Identify which cell holds the provided text, then report its (x, y) central coordinate. 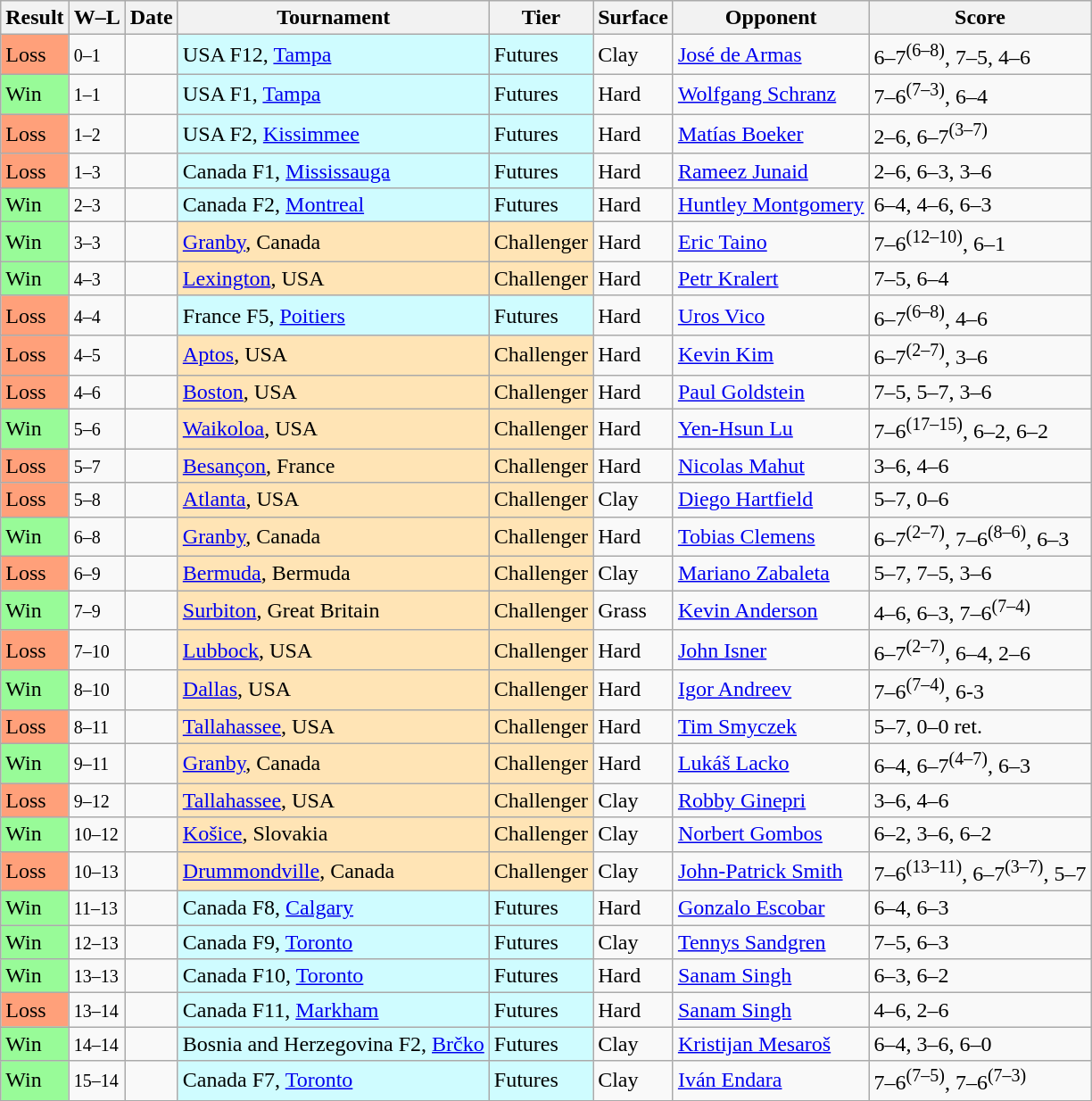
15–14 (96, 1081)
John-Patrick Smith (771, 871)
Huntley Montgomery (771, 205)
11–13 (96, 908)
Canada F1, Mississauga (334, 170)
6–7(2–7), 7–6(8–6), 6–3 (980, 537)
7–6(17–15), 6–2, 6–2 (980, 428)
Tennys Sandgren (771, 942)
Boston, USA (334, 392)
Date (152, 18)
Surface (633, 18)
14–14 (96, 1044)
Score (980, 18)
Tier (541, 18)
6–4, 4–6, 6–3 (980, 205)
7–6(13–11), 6–7(3–7), 5–7 (980, 871)
Aptos, USA (334, 355)
6–7(2–7), 3–6 (980, 355)
Lukáš Lacko (771, 764)
9–11 (96, 764)
2–3 (96, 205)
Rameez Junaid (771, 170)
7–6(7–5), 7–6(7–3) (980, 1081)
7–5, 6–3 (980, 942)
Canada F2, Montreal (334, 205)
13–13 (96, 976)
4–6 (96, 392)
Canada F11, Markham (334, 1010)
Uros Vico (771, 316)
Canada F7, Toronto (334, 1081)
9–12 (96, 800)
Dallas, USA (334, 691)
Drummondville, Canada (334, 871)
Norbert Gombos (771, 834)
7–9 (96, 610)
Lexington, USA (334, 278)
6–4, 6–7(4–7), 6–3 (980, 764)
Tim Smyczek (771, 726)
Iván Endara (771, 1081)
5–6 (96, 428)
4–4 (96, 316)
7–5, 6–4 (980, 278)
4–3 (96, 278)
6–8 (96, 537)
13–14 (96, 1010)
6–2, 3–6, 6–2 (980, 834)
Nicolas Mahut (771, 466)
Bermuda, Bermuda (334, 574)
7–6(7–4), 6-3 (980, 691)
6–7(6–8), 4–6 (980, 316)
10–12 (96, 834)
USA F2, Kissimmee (334, 134)
6–4, 6–3 (980, 908)
5–8 (96, 500)
4–6, 2–6 (980, 1010)
5–7, 7–5, 3–6 (980, 574)
Yen-Hsun Lu (771, 428)
Lubbock, USA (334, 650)
Kristijan Mesaroš (771, 1044)
Igor Andreev (771, 691)
7–5, 5–7, 3–6 (980, 392)
Bosnia and Herzegovina F2, Brčko (334, 1044)
Wolfgang Schranz (771, 95)
John Isner (771, 650)
Opponent (771, 18)
Mariano Zabaleta (771, 574)
José de Armas (771, 55)
6–4, 3–6, 6–0 (980, 1044)
7–6(12–10), 6–1 (980, 243)
1–3 (96, 170)
Canada F9, Toronto (334, 942)
4–5 (96, 355)
Surbiton, Great Britain (334, 610)
Tournament (334, 18)
12–13 (96, 942)
7–10 (96, 650)
8–11 (96, 726)
Waikoloa, USA (334, 428)
6–9 (96, 574)
5–7, 0–0 ret. (980, 726)
Canada F8, Calgary (334, 908)
7–6(7–3), 6–4 (980, 95)
1–1 (96, 95)
Canada F10, Toronto (334, 976)
4–6, 6–3, 7–6(7–4) (980, 610)
10–13 (96, 871)
Matías Boeker (771, 134)
Atlanta, USA (334, 500)
Diego Hartfield (771, 500)
5–7 (96, 466)
6–7(6–8), 7–5, 4–6 (980, 55)
6–3, 6–2 (980, 976)
1–2 (96, 134)
Result (35, 18)
Petr Kralert (771, 278)
Tobias Clemens (771, 537)
6–7(2–7), 6–4, 2–6 (980, 650)
USA F12, Tampa (334, 55)
Košice, Slovakia (334, 834)
USA F1, Tampa (334, 95)
3–3 (96, 243)
Kevin Kim (771, 355)
Paul Goldstein (771, 392)
Robby Ginepri (771, 800)
Kevin Anderson (771, 610)
2–6, 6–7(3–7) (980, 134)
2–6, 6–3, 3–6 (980, 170)
France F5, Poitiers (334, 316)
Grass (633, 610)
8–10 (96, 691)
Besançon, France (334, 466)
Eric Taino (771, 243)
5–7, 0–6 (980, 500)
0–1 (96, 55)
W–L (96, 18)
Gonzalo Escobar (771, 908)
